Determine the (x, y) coordinate at the center of the cell enclosing the given text.  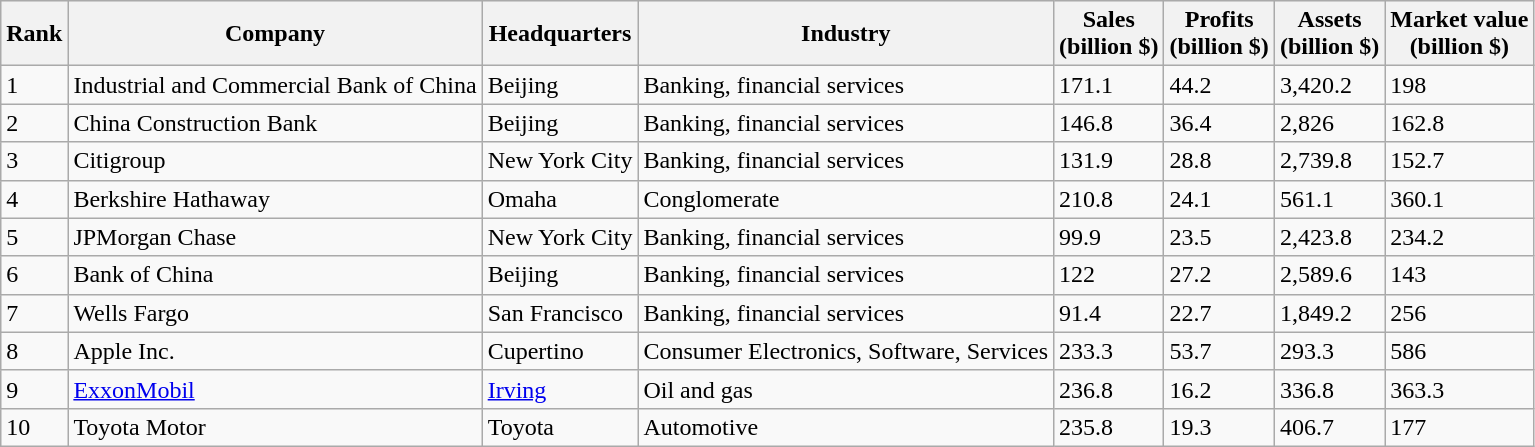
Apple Inc. (275, 351)
9 (34, 389)
177 (1460, 427)
28.8 (1219, 161)
San Francisco (560, 313)
146.8 (1109, 123)
236.8 (1109, 389)
Bank of China (275, 275)
5 (34, 237)
1 (34, 85)
235.8 (1109, 427)
Wells Fargo (275, 313)
27.2 (1219, 275)
198 (1460, 85)
293.3 (1329, 351)
Irving (560, 389)
3 (34, 161)
Citigroup (275, 161)
23.5 (1219, 237)
Cupertino (560, 351)
131.9 (1109, 161)
91.4 (1109, 313)
36.4 (1219, 123)
Sales (billion $) (1109, 34)
Toyota Motor (275, 427)
143 (1460, 275)
2,423.8 (1329, 237)
586 (1460, 351)
Profits (billion $) (1219, 34)
China Construction Bank (275, 123)
16.2 (1219, 389)
Conglomerate (846, 199)
336.8 (1329, 389)
561.1 (1329, 199)
1,849.2 (1329, 313)
152.7 (1460, 161)
360.1 (1460, 199)
234.2 (1460, 237)
8 (34, 351)
2,826 (1329, 123)
2,589.6 (1329, 275)
Market value (billion $) (1460, 34)
Toyota (560, 427)
Omaha (560, 199)
Oil and gas (846, 389)
Automotive (846, 427)
256 (1460, 313)
ExxonMobil (275, 389)
3,420.2 (1329, 85)
53.7 (1219, 351)
Industry (846, 34)
44.2 (1219, 85)
10 (34, 427)
162.8 (1460, 123)
4 (34, 199)
Assets (billion $) (1329, 34)
233.3 (1109, 351)
6 (34, 275)
JPMorgan Chase (275, 237)
2 (34, 123)
Consumer Electronics, Software, Services (846, 351)
Headquarters (560, 34)
122 (1109, 275)
24.1 (1219, 199)
171.1 (1109, 85)
Berkshire Hathaway (275, 199)
2,739.8 (1329, 161)
210.8 (1109, 199)
Company (275, 34)
363.3 (1460, 389)
Industrial and Commercial Bank of China (275, 85)
19.3 (1219, 427)
Rank (34, 34)
99.9 (1109, 237)
22.7 (1219, 313)
406.7 (1329, 427)
7 (34, 313)
